Locate the cell with the specified text and output its [X, Y] center coordinate. 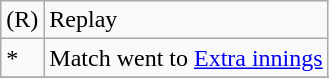
Replay [186, 20]
(R) [22, 20]
Match went to Extra innings [186, 58]
* [22, 58]
